Return (X, Y) of the center of cell containing provided text 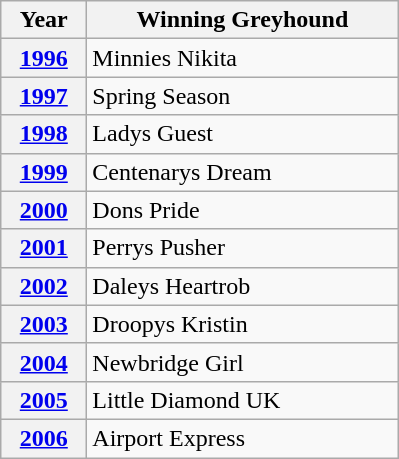
Winning Greyhound (242, 20)
Perrys Pusher (242, 248)
2002 (44, 286)
2005 (44, 400)
2003 (44, 324)
Ladys Guest (242, 134)
1998 (44, 134)
1996 (44, 58)
Airport Express (242, 438)
2006 (44, 438)
Dons Pride (242, 210)
2000 (44, 210)
Daleys Heartrob (242, 286)
1997 (44, 96)
Little Diamond UK (242, 400)
Newbridge Girl (242, 362)
1999 (44, 172)
Centenarys Dream (242, 172)
Minnies Nikita (242, 58)
Droopys Kristin (242, 324)
2004 (44, 362)
Year (44, 20)
2001 (44, 248)
Spring Season (242, 96)
